Search for the cell housing the specified text and yield its [x, y] center coordinate. 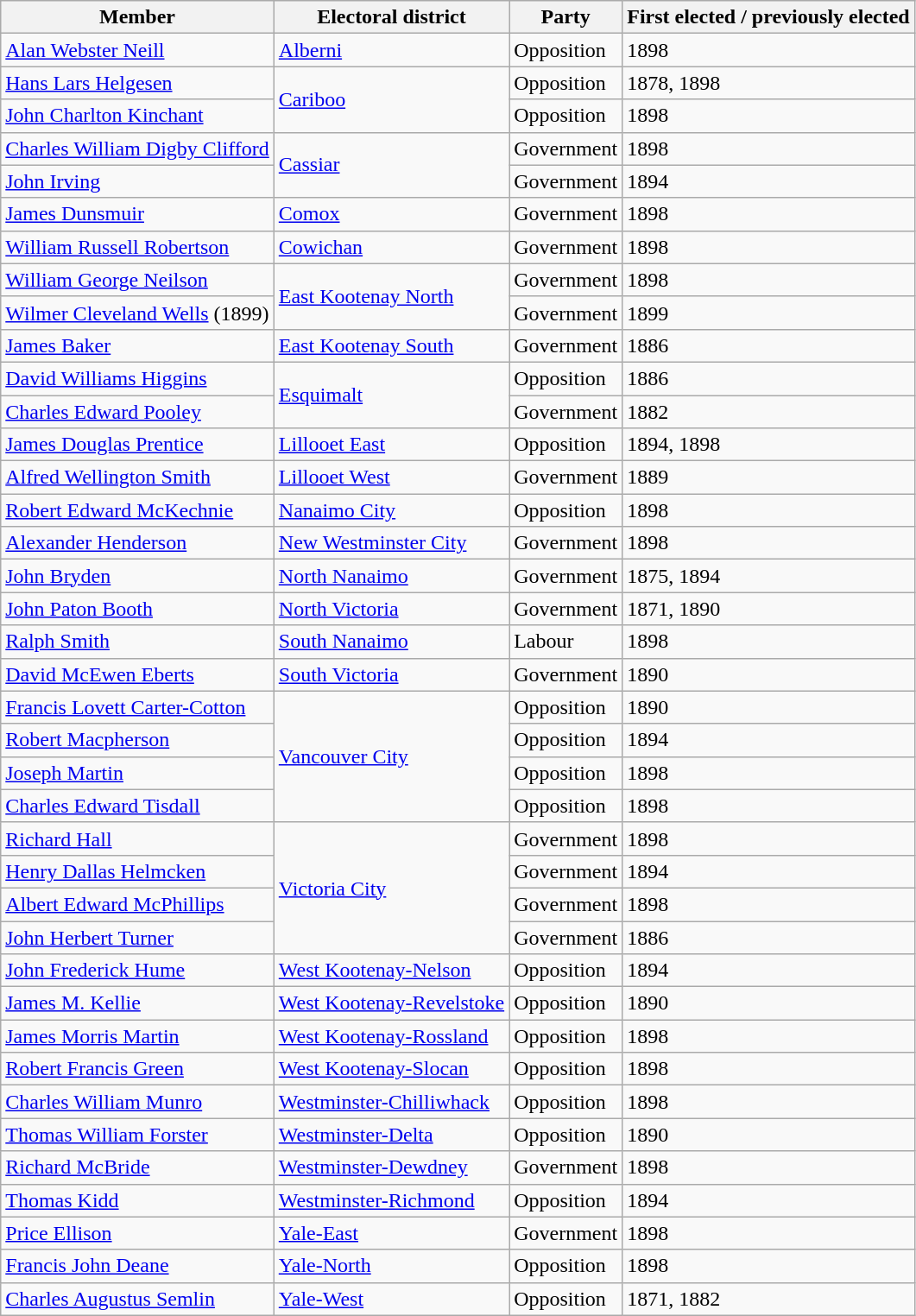
Esquimalt [391, 395]
1875, 1894 [768, 576]
Robert Francis Green [138, 1069]
1871, 1882 [768, 1299]
Nanaimo City [391, 510]
New Westminster City [391, 543]
Price Ellison [138, 1233]
James Dunsmuir [138, 214]
John Paton Booth [138, 609]
Westminster-Delta [391, 1135]
North Victoria [391, 609]
Charles William Munro [138, 1102]
Albert Edward McPhillips [138, 904]
Charles Edward Tisdall [138, 806]
South Nanaimo [391, 642]
Wilmer Cleveland Wells (1899) [138, 313]
Westminster-Richmond [391, 1200]
1899 [768, 313]
Francis John Deane [138, 1266]
Westminster-Dewdney [391, 1167]
Charles Edward Pooley [138, 412]
Henry Dallas Helmcken [138, 871]
Yale-East [391, 1233]
Richard McBride [138, 1167]
John Frederick Hume [138, 971]
James M. Kellie [138, 1003]
Vancouver City [391, 756]
West Kootenay-Slocan [391, 1069]
West Kootenay-Nelson [391, 971]
Westminster-Chilliwhack [391, 1102]
North Nanaimo [391, 576]
James Douglas Prentice [138, 445]
Electoral district [391, 17]
Alberni [391, 50]
Yale-West [391, 1299]
1882 [768, 412]
1871, 1890 [768, 609]
Lillooet East [391, 445]
John Herbert Turner [138, 937]
South Victoria [391, 674]
Thomas Kidd [138, 1200]
John Irving [138, 181]
Cowichan [391, 247]
Thomas William Forster [138, 1135]
Joseph Martin [138, 773]
West Kootenay-Revelstoke [391, 1003]
1878, 1898 [768, 83]
Robert Macpherson [138, 740]
William Russell Robertson [138, 247]
East Kootenay South [391, 345]
Charles Augustus Semlin [138, 1299]
David Williams Higgins [138, 378]
1894, 1898 [768, 445]
Robert Edward McKechnie [138, 510]
Yale-North [391, 1266]
James Baker [138, 345]
Ralph Smith [138, 642]
East Kootenay North [391, 296]
William George Neilson [138, 280]
Alan Webster Neill [138, 50]
Comox [391, 214]
John Bryden [138, 576]
Richard Hall [138, 838]
Lillooet West [391, 478]
Hans Lars Helgesen [138, 83]
Francis Lovett Carter-Cotton [138, 707]
Party [566, 17]
First elected / previously elected [768, 17]
1889 [768, 478]
Member [138, 17]
Alexander Henderson [138, 543]
Cariboo [391, 99]
West Kootenay-Rossland [391, 1036]
Labour [566, 642]
Alfred Wellington Smith [138, 478]
David McEwen Eberts [138, 674]
John Charlton Kinchant [138, 116]
Cassiar [391, 165]
James Morris Martin [138, 1036]
Charles William Digby Clifford [138, 149]
Victoria City [391, 888]
